Detect which cell encompasses the target text, then output its (x, y) center coordinate. 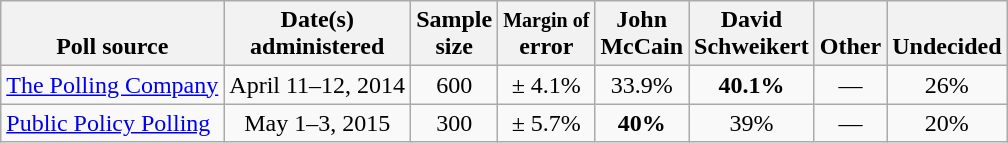
Poll source (112, 34)
Date(s)administered (318, 34)
33.9% (642, 85)
April 11–12, 2014 (318, 85)
Other (850, 34)
Margin oferror (546, 34)
± 5.7% (546, 123)
20% (947, 123)
Public Policy Polling (112, 123)
40.1% (752, 85)
Undecided (947, 34)
The Polling Company (112, 85)
39% (752, 123)
26% (947, 85)
300 (454, 123)
May 1–3, 2015 (318, 123)
JohnMcCain (642, 34)
Samplesize (454, 34)
± 4.1% (546, 85)
DavidSchweikert (752, 34)
600 (454, 85)
40% (642, 123)
